Locate the cell with the specified text and output its [X, Y] center coordinate. 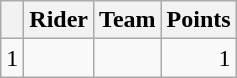
Rider [59, 20]
Points [198, 20]
Team [128, 20]
